Find where the given text appears and provide that cell's center as [X, Y] coordinate. 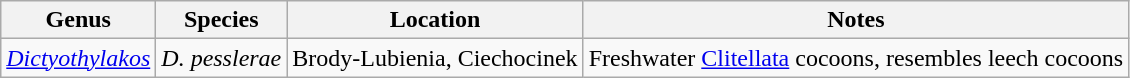
Location [435, 20]
Genus [78, 20]
Freshwater Clitellata cocoons, resembles leech cocoons [856, 58]
Brody-Lubienia, Ciechocinek [435, 58]
Species [222, 20]
Notes [856, 20]
D. pesslerae [222, 58]
Dictyothylakos [78, 58]
